Detect which cell encompasses the target text, then output its [X, Y] center coordinate. 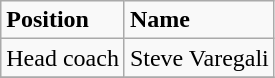
Position [63, 20]
Name [199, 20]
Head coach [63, 58]
Steve Varegali [199, 58]
